Determine the (X, Y) coordinate at the center of the cell enclosing the given text.  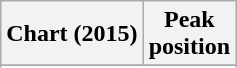
Chart (2015) (72, 34)
Peakposition (189, 34)
